Return [X, Y] of the center of cell containing provided text 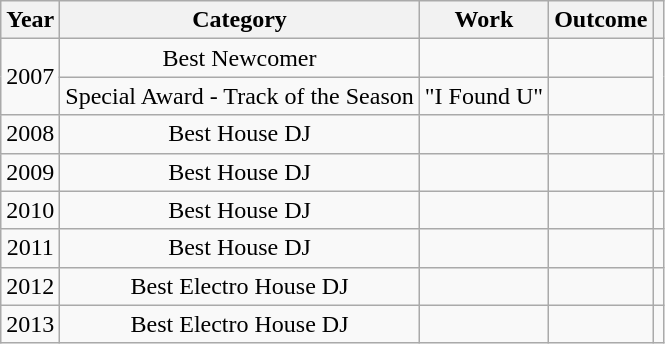
2012 [30, 286]
Special Award - Track of the Season [240, 96]
2011 [30, 248]
2007 [30, 77]
Work [484, 20]
2013 [30, 324]
"I Found U" [484, 96]
2009 [30, 172]
Category [240, 20]
2010 [30, 210]
2008 [30, 134]
Best Newcomer [240, 58]
Year [30, 20]
Outcome [601, 20]
